Identify which cell holds the provided text, then report its [x, y] central coordinate. 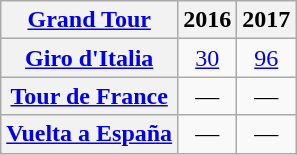
96 [266, 58]
2017 [266, 20]
Giro d'Italia [90, 58]
Tour de France [90, 96]
Grand Tour [90, 20]
30 [208, 58]
Vuelta a España [90, 134]
2016 [208, 20]
